Output the [X, Y] coordinate of the center of the cell containing the given text.  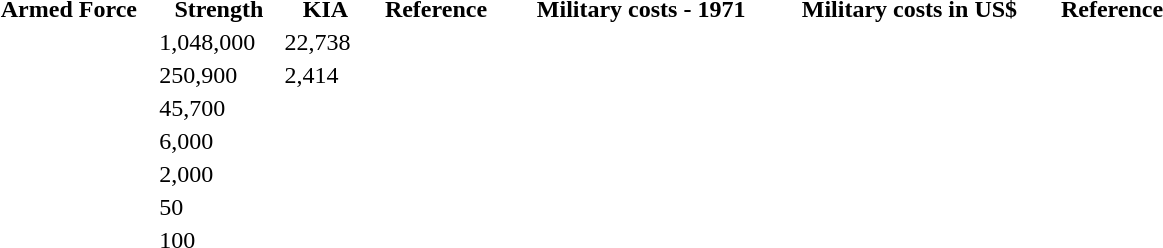
2,000 [219, 174]
1,048,000 [219, 42]
2,414 [326, 75]
6,000 [219, 141]
45,700 [219, 108]
250,900 [219, 75]
50 [219, 207]
22,738 [326, 42]
